Return the [x, y] coordinate for the center point of the cell that contains the specified text.  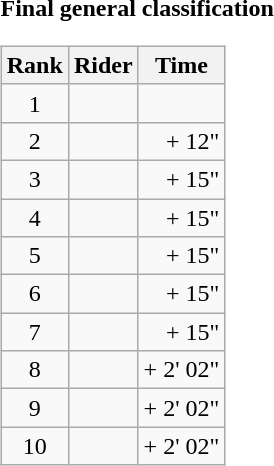
9 [34, 408]
5 [34, 256]
Rank [34, 65]
10 [34, 446]
Time [182, 65]
8 [34, 370]
4 [34, 217]
+ 12" [182, 141]
6 [34, 294]
Rider [103, 65]
7 [34, 332]
2 [34, 141]
1 [34, 103]
3 [34, 179]
